Detect which cell encompasses the target text, then output its (X, Y) center coordinate. 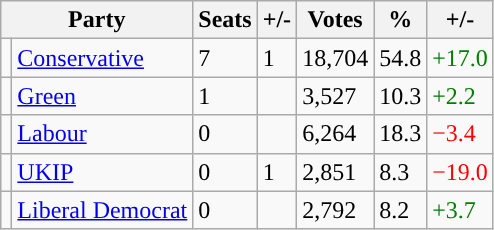
Votes (336, 20)
UKIP (102, 172)
2,851 (336, 172)
8.2 (400, 210)
7 (225, 58)
+2.2 (460, 96)
18,704 (336, 58)
% (400, 20)
6,264 (336, 134)
3,527 (336, 96)
18.3 (400, 134)
10.3 (400, 96)
−3.4 (460, 134)
Party (97, 20)
+17.0 (460, 58)
+3.7 (460, 210)
2,792 (336, 210)
−19.0 (460, 172)
Seats (225, 20)
Green (102, 96)
54.8 (400, 58)
Liberal Democrat (102, 210)
Labour (102, 134)
Conservative (102, 58)
8.3 (400, 172)
